From the cell containing the given text, extract its center point as (X, Y) coordinate. 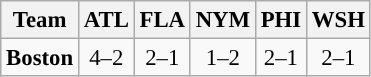
4–2 (106, 58)
WSH (338, 20)
FLA (162, 20)
NYM (222, 20)
PHI (280, 20)
Team (40, 20)
1–2 (222, 58)
Boston (40, 58)
ATL (106, 20)
